Find where the given text appears and provide that cell's center as (X, Y) coordinate. 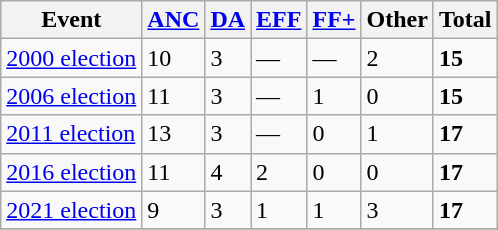
Other (397, 20)
13 (174, 134)
Event (72, 20)
2021 election (72, 210)
10 (174, 58)
2011 election (72, 134)
DA (228, 20)
4 (228, 172)
FF+ (334, 20)
ANC (174, 20)
9 (174, 210)
2006 election (72, 96)
2016 election (72, 172)
Total (465, 20)
2000 election (72, 58)
EFF (279, 20)
